Capture the cell that displays the provided text and extract its [X, Y] central coordinate. 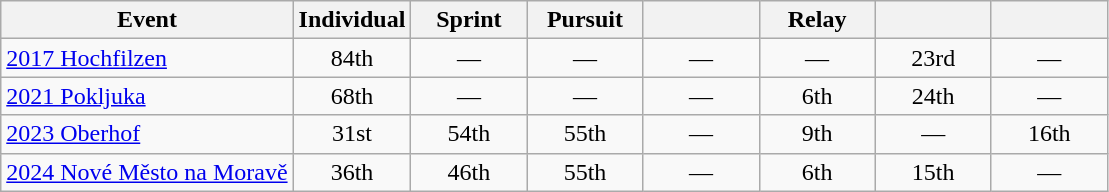
46th [469, 172]
9th [817, 134]
54th [469, 134]
84th [352, 58]
Sprint [469, 20]
23rd [933, 58]
2024 Nové Město na Moravě [147, 172]
24th [933, 96]
68th [352, 96]
Individual [352, 20]
2021 Pokljuka [147, 96]
Relay [817, 20]
Pursuit [585, 20]
2023 Oberhof [147, 134]
15th [933, 172]
Event [147, 20]
31st [352, 134]
2017 Hochfilzen [147, 58]
36th [352, 172]
16th [1049, 134]
